Scan for the cell matching the given text and deliver its [X, Y] coordinate at center. 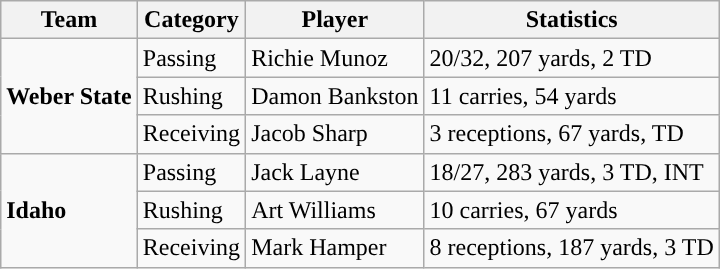
Category [191, 20]
Mark Hamper [335, 248]
Jacob Sharp [335, 134]
18/27, 283 yards, 3 TD, INT [572, 172]
Art Williams [335, 210]
Team [70, 20]
Idaho [70, 210]
Player [335, 20]
Weber State [70, 96]
10 carries, 67 yards [572, 210]
Jack Layne [335, 172]
3 receptions, 67 yards, TD [572, 134]
11 carries, 54 yards [572, 96]
Statistics [572, 20]
8 receptions, 187 yards, 3 TD [572, 248]
20/32, 207 yards, 2 TD [572, 58]
Damon Bankston [335, 96]
Richie Munoz [335, 58]
